Output the [x, y] coordinate of the center of the cell containing the given text.  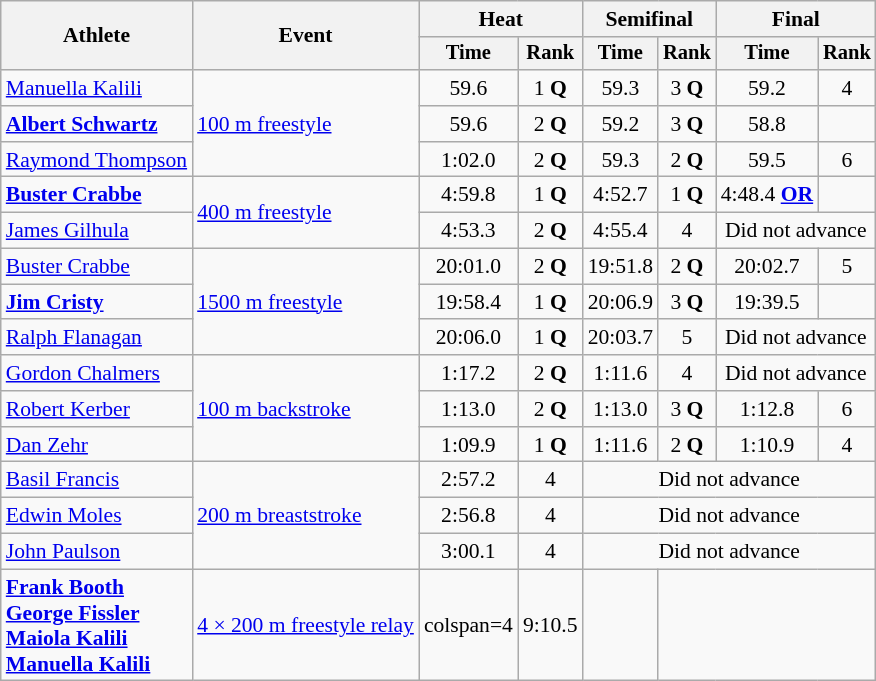
Event [306, 36]
400 m freestyle [306, 212]
4:53.3 [468, 231]
1:09.9 [468, 445]
200 m breaststroke [306, 516]
Semifinal [650, 19]
4 × 200 m freestyle relay [306, 625]
James Gilhula [96, 231]
4:59.8 [468, 195]
19:39.5 [767, 302]
100 m backstroke [306, 408]
20:01.0 [468, 267]
Albert Schwartz [96, 124]
1:10.9 [767, 445]
colspan=4 [468, 625]
58.8 [767, 124]
4:48.4 OR [767, 195]
20:02.7 [767, 267]
1:02.0 [468, 160]
Heat [501, 19]
1500 m freestyle [306, 302]
100 m freestyle [306, 124]
20:03.7 [620, 338]
2:57.2 [468, 480]
Jim Cristy [96, 302]
Edwin Moles [96, 516]
Basil Francis [96, 480]
Robert Kerber [96, 409]
Manuella Kalili [96, 88]
Athlete [96, 36]
Frank BoothGeorge FisslerMaiola KaliliManuella Kalili [96, 625]
Dan Zehr [96, 445]
19:58.4 [468, 302]
3:00.1 [468, 552]
4:52.7 [620, 195]
4:55.4 [620, 231]
Final [796, 19]
20:06.0 [468, 338]
19:51.8 [620, 267]
Raymond Thompson [96, 160]
Ralph Flanagan [96, 338]
Gordon Chalmers [96, 373]
20:06.9 [620, 302]
1:12.8 [767, 409]
John Paulson [96, 552]
1:17.2 [468, 373]
9:10.5 [550, 625]
2:56.8 [468, 516]
59.5 [767, 160]
